Scan for the cell matching the given text and deliver its [x, y] coordinate at center. 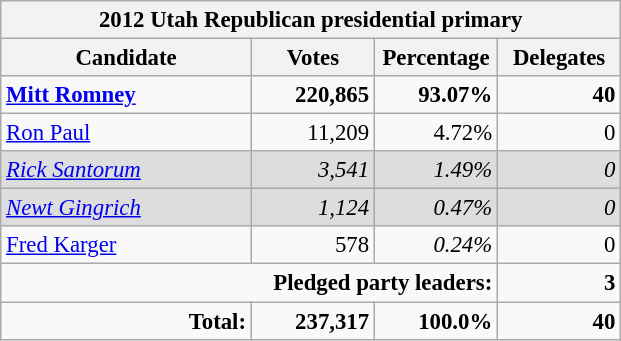
0.47% [436, 208]
3,541 [312, 170]
578 [312, 245]
Rick Santorum [126, 170]
3 [560, 283]
Ron Paul [126, 133]
11,209 [312, 133]
4.72% [436, 133]
237,317 [312, 321]
Fred Karger [126, 245]
1.49% [436, 170]
Percentage [436, 58]
1,124 [312, 208]
Pledged party leaders: [250, 283]
Votes [312, 58]
93.07% [436, 95]
Newt Gingrich [126, 208]
Delegates [560, 58]
Candidate [126, 58]
220,865 [312, 95]
Mitt Romney [126, 95]
100.0% [436, 321]
2012 Utah Republican presidential primary [311, 20]
Total: [126, 321]
0.24% [436, 245]
